Find where the given text appears and provide that cell's center as [x, y] coordinate. 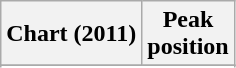
Chart (2011) [72, 34]
Peakposition [188, 34]
